Detect which cell encompasses the target text, then output its (x, y) center coordinate. 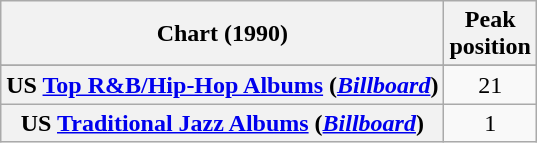
Peakposition (490, 34)
21 (490, 85)
US Top R&B/Hip-Hop Albums (Billboard) (222, 85)
US Traditional Jazz Albums (Billboard) (222, 123)
Chart (1990) (222, 34)
1 (490, 123)
